Find where the given text appears and provide that cell's center as (X, Y) coordinate. 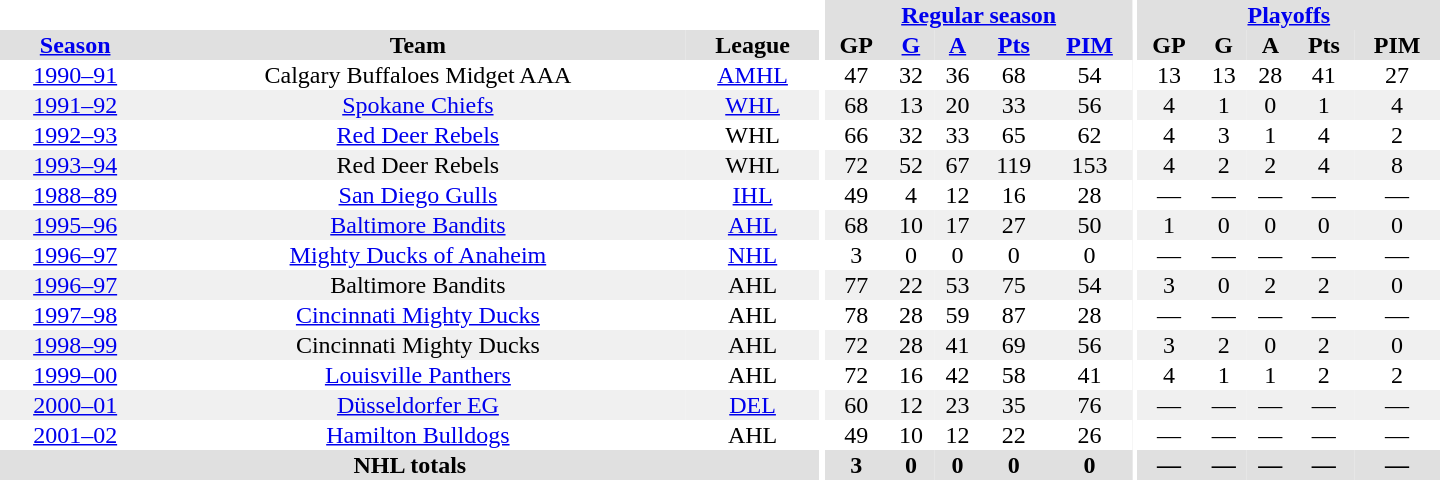
50 (1090, 225)
1988–89 (75, 195)
IHL (753, 195)
42 (958, 375)
87 (1014, 315)
36 (958, 75)
Team (418, 45)
66 (856, 135)
20 (958, 105)
26 (1090, 435)
San Diego Gulls (418, 195)
52 (912, 165)
1990–91 (75, 75)
1998–99 (75, 345)
Regular season (979, 15)
8 (1397, 165)
Season (75, 45)
Calgary Buffaloes Midget AAA (418, 75)
2001–02 (75, 435)
77 (856, 285)
NHL totals (410, 465)
69 (1014, 345)
2000–01 (75, 405)
Spokane Chiefs (418, 105)
119 (1014, 165)
35 (1014, 405)
65 (1014, 135)
Louisville Panthers (418, 375)
League (753, 45)
78 (856, 315)
59 (958, 315)
1991–92 (75, 105)
NHL (753, 255)
76 (1090, 405)
62 (1090, 135)
58 (1014, 375)
1999–00 (75, 375)
1993–94 (75, 165)
1992–93 (75, 135)
67 (958, 165)
153 (1090, 165)
17 (958, 225)
75 (1014, 285)
60 (856, 405)
1995–96 (75, 225)
23 (958, 405)
1997–98 (75, 315)
47 (856, 75)
53 (958, 285)
Düsseldorfer EG (418, 405)
DEL (753, 405)
Hamilton Bulldogs (418, 435)
Mighty Ducks of Anaheim (418, 255)
Playoffs (1289, 15)
AMHL (753, 75)
